Capture the cell that displays the provided text and extract its [X, Y] central coordinate. 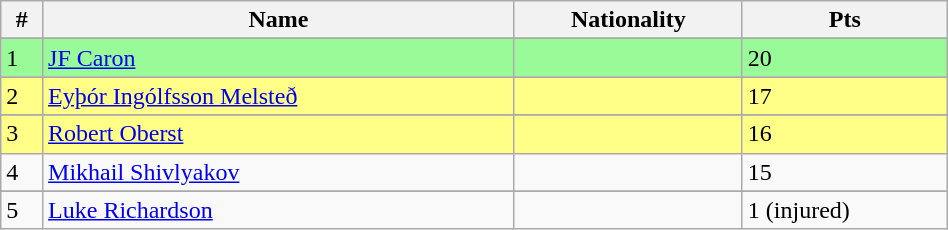
1 (injured) [844, 210]
Name [279, 20]
Pts [844, 20]
16 [844, 134]
1 [22, 58]
3 [22, 134]
17 [844, 96]
JF Caron [279, 58]
4 [22, 172]
Luke Richardson [279, 210]
Eyþór Ingólfsson Melsteð [279, 96]
15 [844, 172]
Robert Oberst [279, 134]
5 [22, 210]
# [22, 20]
Nationality [628, 20]
Mikhail Shivlyakov [279, 172]
2 [22, 96]
20 [844, 58]
